Determine the [x, y] coordinate at the center of the cell enclosing the given text.  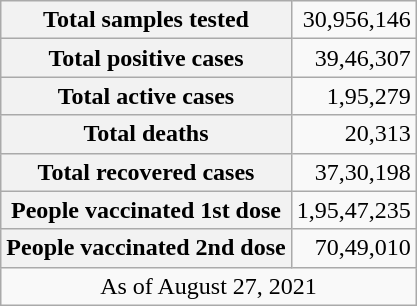
37,30,198 [354, 172]
Total samples tested [146, 20]
As of August 27, 2021 [208, 286]
Total deaths [146, 134]
1,95,47,235 [354, 210]
Total active cases [146, 96]
People vaccinated 2nd dose [146, 248]
20,313 [354, 134]
1,95,279 [354, 96]
30,956,146 [354, 20]
Total recovered cases [146, 172]
70,49,010 [354, 248]
People vaccinated 1st dose [146, 210]
Total positive cases [146, 58]
39,46,307 [354, 58]
